From the cell containing the given text, extract its center point as (x, y) coordinate. 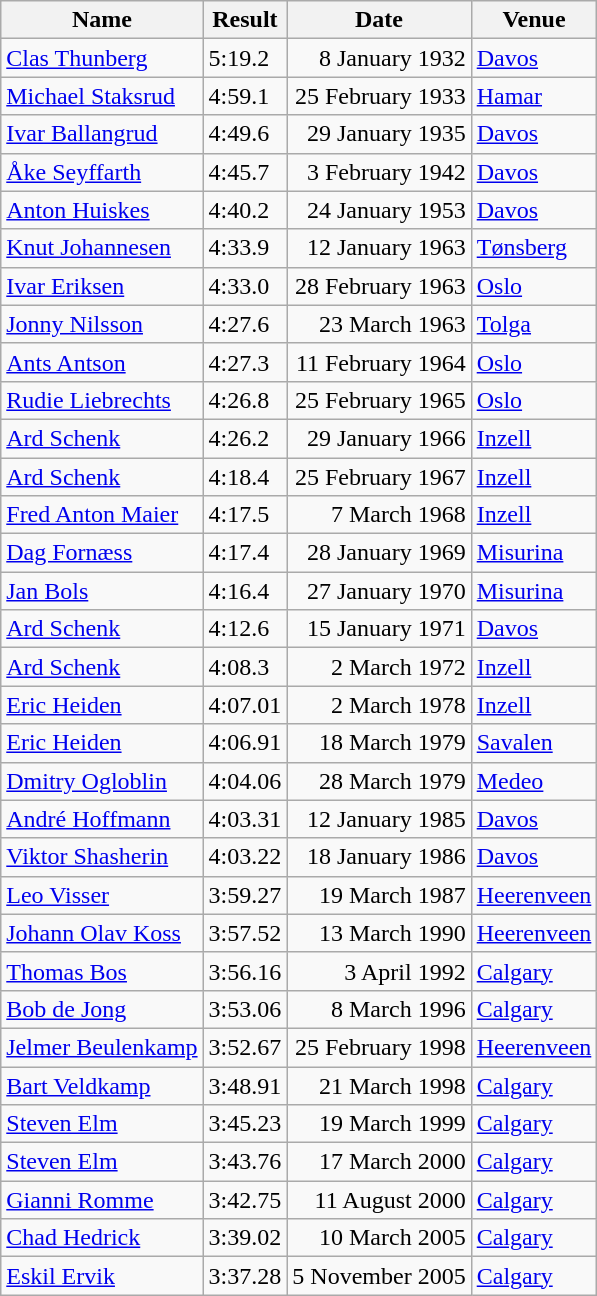
3:48.91 (245, 1085)
4:03.22 (245, 857)
11 August 2000 (379, 1200)
Thomas Bos (102, 971)
Jan Bols (102, 591)
4:18.4 (245, 477)
2 March 1972 (379, 667)
21 March 1998 (379, 1085)
25 February 1998 (379, 1047)
4:45.7 (245, 172)
24 January 1953 (379, 210)
3:43.76 (245, 1162)
4:12.6 (245, 629)
Michael Staksrud (102, 96)
Rudie Liebrechts (102, 400)
Tolga (534, 324)
19 March 1987 (379, 895)
Bart Veldkamp (102, 1085)
4:27.6 (245, 324)
Dag Fornæss (102, 553)
André Hoffmann (102, 819)
Ivar Eriksen (102, 286)
Chad Hedrick (102, 1238)
4:33.9 (245, 248)
Tønsberg (534, 248)
Savalen (534, 743)
15 January 1971 (379, 629)
Bob de Jong (102, 1009)
4:49.6 (245, 134)
Dmitry Ogloblin (102, 781)
11 February 1964 (379, 362)
3:59.27 (245, 895)
3:57.52 (245, 933)
28 February 1963 (379, 286)
4:06.91 (245, 743)
Fred Anton Maier (102, 515)
7 March 1968 (379, 515)
18 March 1979 (379, 743)
4:26.8 (245, 400)
Result (245, 20)
27 January 1970 (379, 591)
25 February 1933 (379, 96)
Åke Seyffarth (102, 172)
3:42.75 (245, 1200)
Jelmer Beulenkamp (102, 1047)
Ivar Ballangrud (102, 134)
4:17.4 (245, 553)
4:17.5 (245, 515)
3:39.02 (245, 1238)
5 November 2005 (379, 1276)
Venue (534, 20)
Gianni Romme (102, 1200)
4:03.31 (245, 819)
23 March 1963 (379, 324)
2 March 1978 (379, 705)
13 March 1990 (379, 933)
Eskil Ervik (102, 1276)
Hamar (534, 96)
12 January 1985 (379, 819)
4:16.4 (245, 591)
4:07.01 (245, 705)
Ants Antson (102, 362)
Johann Olav Koss (102, 933)
3 April 1992 (379, 971)
4:26.2 (245, 438)
4:08.3 (245, 667)
4:33.0 (245, 286)
12 January 1963 (379, 248)
3:52.67 (245, 1047)
4:59.1 (245, 96)
Knut Johannesen (102, 248)
3:37.28 (245, 1276)
28 March 1979 (379, 781)
25 February 1965 (379, 400)
3:56.16 (245, 971)
18 January 1986 (379, 857)
17 March 2000 (379, 1162)
4:27.3 (245, 362)
25 February 1967 (379, 477)
Viktor Shasherin (102, 857)
4:40.2 (245, 210)
29 January 1935 (379, 134)
19 March 1999 (379, 1124)
3:53.06 (245, 1009)
28 January 1969 (379, 553)
8 March 1996 (379, 1009)
3:45.23 (245, 1124)
29 January 1966 (379, 438)
Medeo (534, 781)
Anton Huiskes (102, 210)
5:19.2 (245, 58)
8 January 1932 (379, 58)
Clas Thunberg (102, 58)
3 February 1942 (379, 172)
Leo Visser (102, 895)
Date (379, 20)
4:04.06 (245, 781)
Name (102, 20)
Jonny Nilsson (102, 324)
10 March 2005 (379, 1238)
